Search for the cell housing the specified text and yield its (x, y) center coordinate. 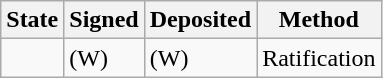
Deposited (200, 20)
Method (319, 20)
Signed (104, 20)
State (32, 20)
Ratification (319, 58)
